Locate the cell with the specified text and output its [x, y] center coordinate. 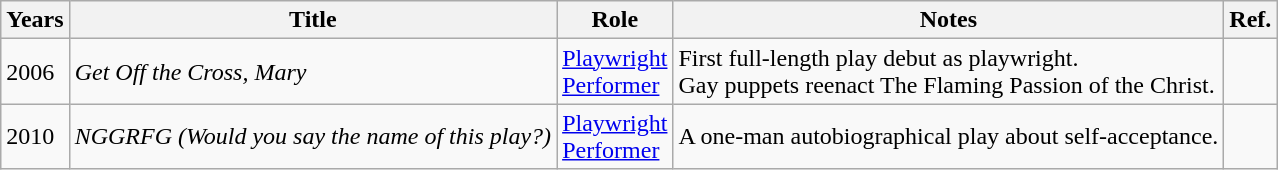
2010 [35, 136]
Notes [948, 20]
2006 [35, 72]
Title [312, 20]
First full-length play debut as playwright.Gay puppets reenact The Flaming Passion of the Christ. [948, 72]
Ref. [1250, 20]
Role [615, 20]
Get Off the Cross, Mary [312, 72]
NGGRFG (Would you say the name of this play?) [312, 136]
A one-man autobiographical play about self-acceptance. [948, 136]
Years [35, 20]
